Return the [x, y] coordinate for the center point of the cell that contains the specified text.  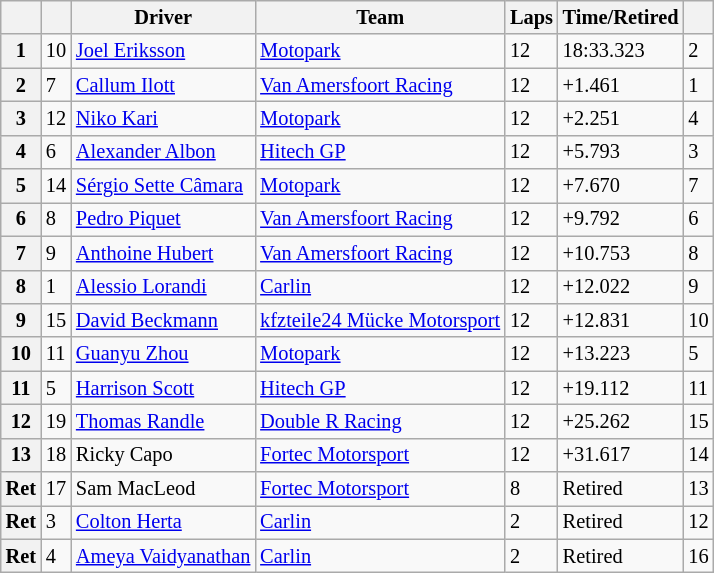
19 [56, 421]
+31.617 [621, 455]
Sam MacLeod [163, 489]
Harrison Scott [163, 388]
Sérgio Sette Câmara [163, 186]
Ameya Vaidyanathan [163, 556]
Colton Herta [163, 522]
17 [56, 489]
16 [698, 556]
Laps [532, 17]
+19.112 [621, 388]
Joel Eriksson [163, 51]
Thomas Randle [163, 421]
+2.251 [621, 118]
Double R Racing [380, 421]
18:33.323 [621, 51]
David Beckmann [163, 320]
Team [380, 17]
Callum Ilott [163, 85]
+25.262 [621, 421]
18 [56, 455]
+1.461 [621, 85]
Anthoine Hubert [163, 253]
Alessio Lorandi [163, 287]
Pedro Piquet [163, 219]
+5.793 [621, 152]
+12.022 [621, 287]
+10.753 [621, 253]
+9.792 [621, 219]
+12.831 [621, 320]
Driver [163, 17]
+7.670 [621, 186]
Niko Kari [163, 118]
Guanyu Zhou [163, 354]
+13.223 [621, 354]
Alexander Albon [163, 152]
Time/Retired [621, 17]
Ricky Capo [163, 455]
kfzteile24 Mücke Motorsport [380, 320]
